Search for the cell housing the specified text and yield its [X, Y] center coordinate. 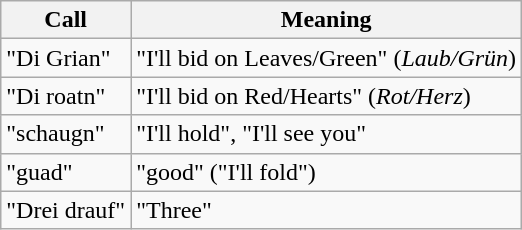
"I'll hold", "I'll see you" [326, 134]
"Di Grian" [66, 58]
"I'll bid on Red/Hearts" (Rot/Herz) [326, 96]
"schaugn" [66, 134]
"good" ("I'll fold") [326, 172]
"I'll bid on Leaves/Green" (Laub/Grün) [326, 58]
"Drei drauf" [66, 210]
Call [66, 20]
"guad" [66, 172]
"Three" [326, 210]
"Di roatn" [66, 96]
Meaning [326, 20]
